Identify which cell holds the provided text, then report its [X, Y] central coordinate. 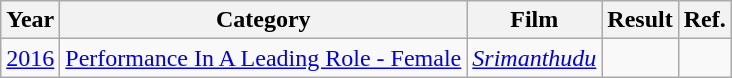
Ref. [704, 20]
2016 [30, 58]
Srimanthudu [534, 58]
Category [264, 20]
Film [534, 20]
Year [30, 20]
Performance In A Leading Role - Female [264, 58]
Result [640, 20]
